Extract the (X, Y) coordinate from the center of the cell holding the provided text.  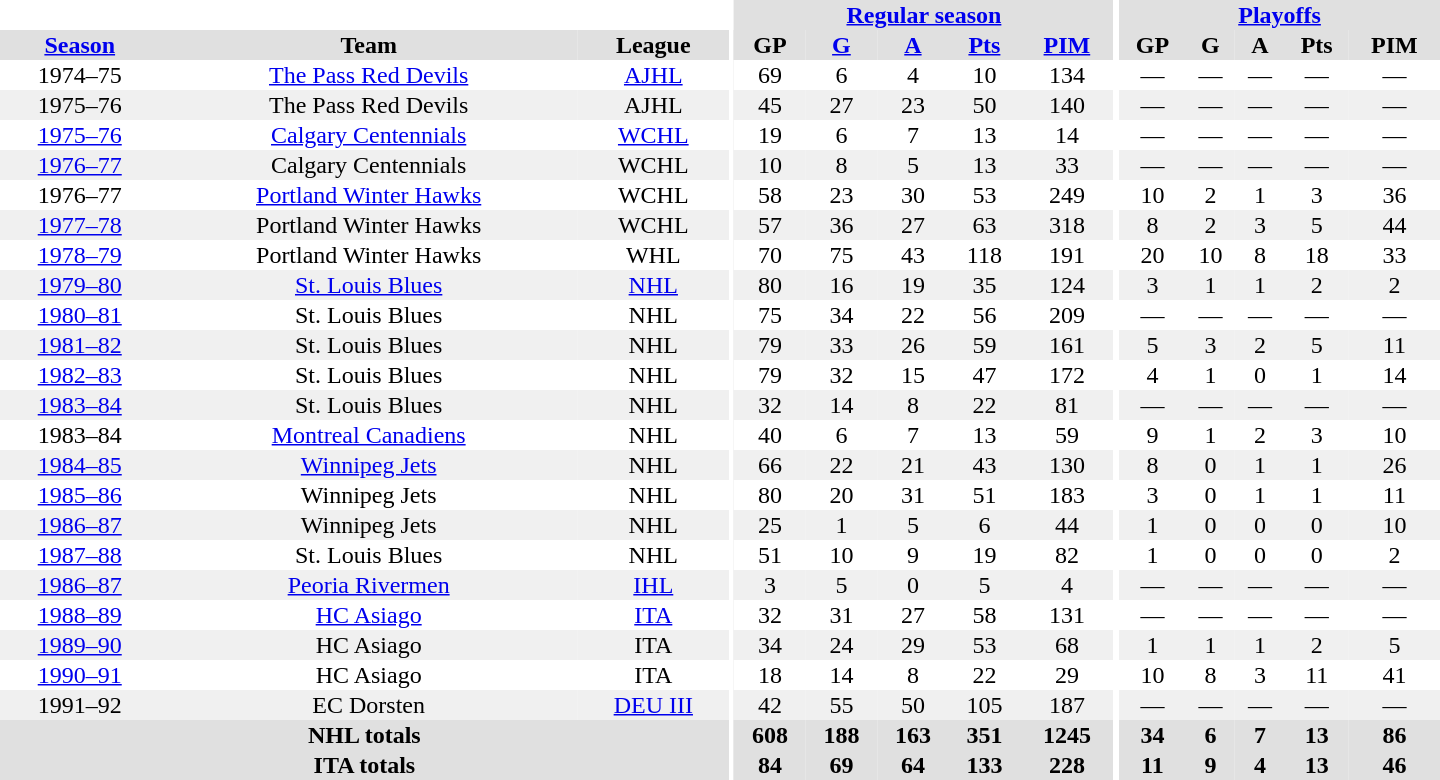
WHL (654, 255)
56 (984, 315)
IHL (654, 585)
187 (1066, 705)
351 (984, 735)
45 (770, 105)
68 (1066, 645)
133 (984, 765)
24 (842, 645)
318 (1066, 225)
1982–83 (80, 375)
130 (1066, 465)
1990–91 (80, 675)
1985–86 (80, 495)
1984–85 (80, 465)
161 (1066, 345)
46 (1394, 765)
42 (770, 705)
191 (1066, 255)
1245 (1066, 735)
47 (984, 375)
EC Dorsten (368, 705)
57 (770, 225)
1987–88 (80, 555)
140 (1066, 105)
Team (368, 45)
35 (984, 285)
Peoria Rivermen (368, 585)
30 (912, 195)
DEU III (654, 705)
League (654, 45)
25 (770, 525)
1981–82 (80, 345)
131 (1066, 615)
183 (1066, 495)
70 (770, 255)
1979–80 (80, 285)
82 (1066, 555)
Season (80, 45)
134 (1066, 75)
66 (770, 465)
1977–78 (80, 225)
15 (912, 375)
Montreal Canadiens (368, 435)
Regular season (924, 15)
608 (770, 735)
ITA totals (364, 765)
64 (912, 765)
1988–89 (80, 615)
1974–75 (80, 75)
16 (842, 285)
1978–79 (80, 255)
188 (842, 735)
1991–92 (80, 705)
228 (1066, 765)
1980–81 (80, 315)
21 (912, 465)
84 (770, 765)
1989–90 (80, 645)
209 (1066, 315)
86 (1394, 735)
249 (1066, 195)
41 (1394, 675)
Playoffs (1280, 15)
81 (1066, 405)
163 (912, 735)
118 (984, 255)
40 (770, 435)
NHL totals (364, 735)
55 (842, 705)
124 (1066, 285)
172 (1066, 375)
63 (984, 225)
105 (984, 705)
